Search for the cell housing the specified text and yield its [X, Y] center coordinate. 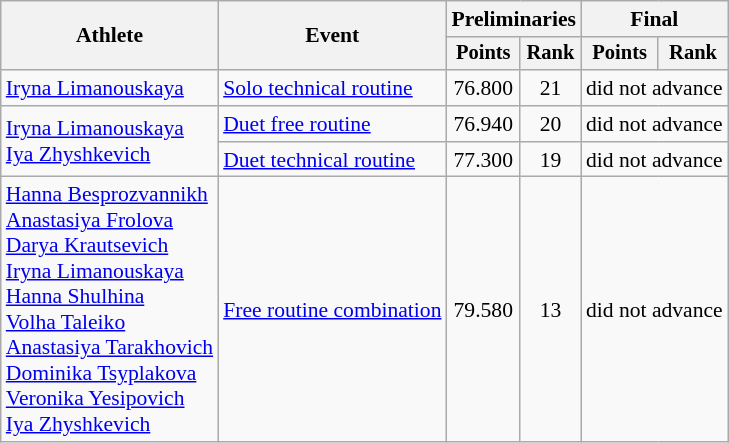
19 [550, 160]
Free routine combination [332, 310]
Final [654, 19]
21 [550, 88]
Iryna LimanouskayaIya Zhyshkevich [110, 142]
Event [332, 36]
13 [550, 310]
Duet free routine [332, 124]
76.800 [484, 88]
79.580 [484, 310]
Preliminaries [514, 19]
Iryna Limanouskaya [110, 88]
Duet technical routine [332, 160]
20 [550, 124]
77.300 [484, 160]
Athlete [110, 36]
76.940 [484, 124]
Solo technical routine [332, 88]
